Capture the cell that displays the provided text and extract its [x, y] central coordinate. 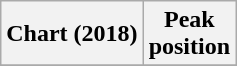
Chart (2018) [72, 34]
Peakposition [189, 34]
